Return [X, Y] of the center of cell containing provided text 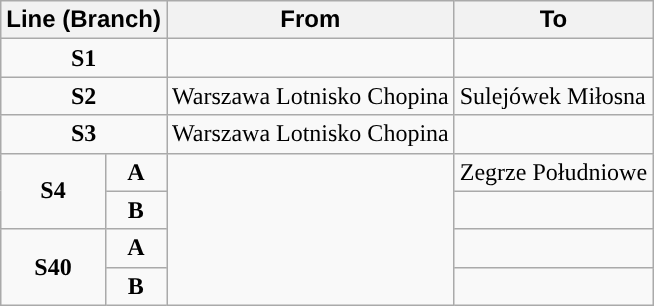
From [310, 20]
S1 [84, 58]
S40 [53, 267]
Zegrze Południowe [553, 172]
S4 [53, 191]
Line (Branch) [84, 20]
S2 [84, 96]
S3 [84, 134]
To [553, 20]
Sulejówek Miłosna [553, 96]
